Locate the cell with the specified text and output its (x, y) center coordinate. 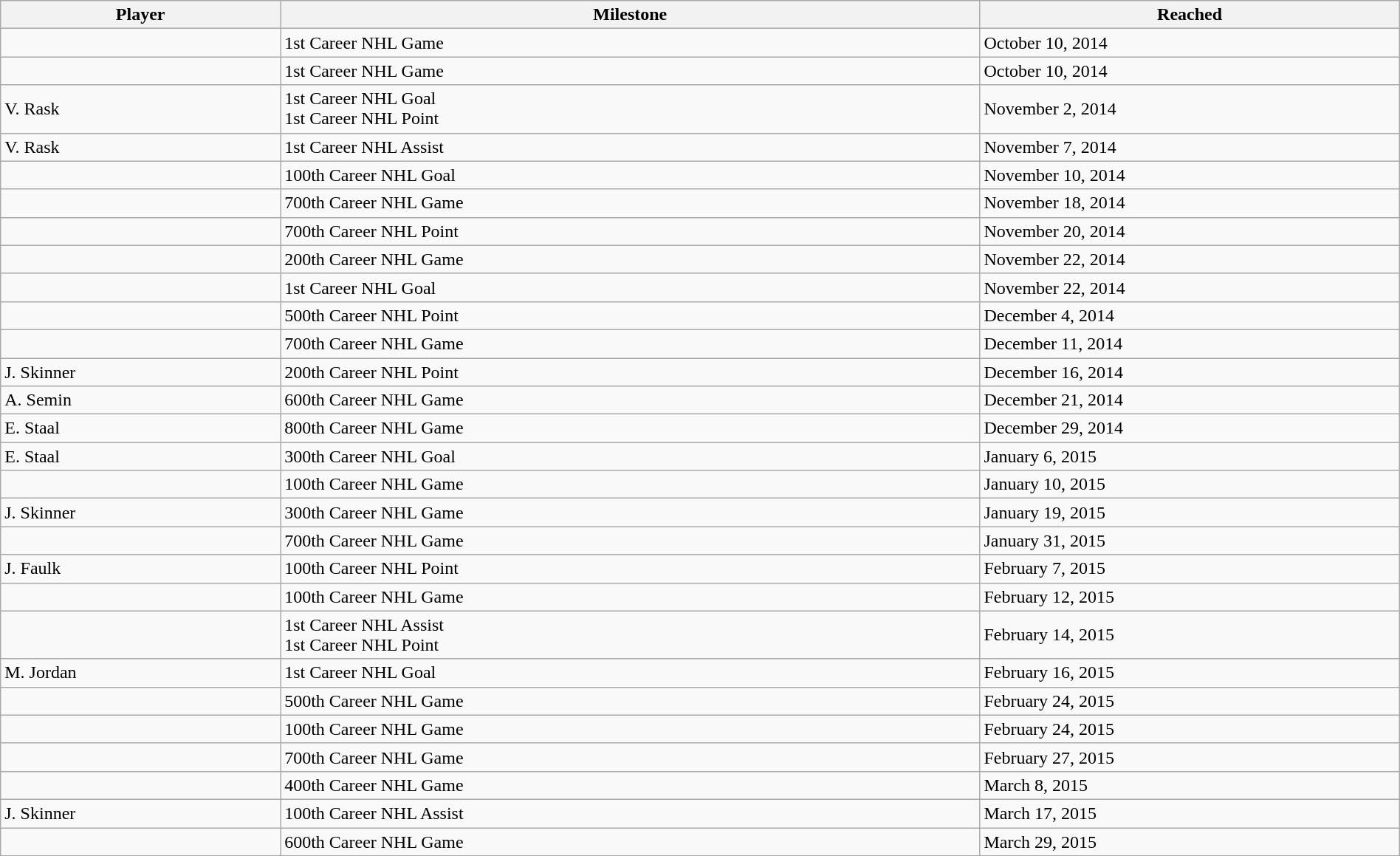
200th Career NHL Game (631, 259)
December 4, 2014 (1190, 315)
November 20, 2014 (1190, 231)
December 29, 2014 (1190, 428)
February 16, 2015 (1190, 673)
Milestone (631, 15)
November 10, 2014 (1190, 175)
100th Career NHL Goal (631, 175)
Player (140, 15)
300th Career NHL Game (631, 513)
November 2, 2014 (1190, 109)
1st Career NHL Assist (631, 147)
January 6, 2015 (1190, 456)
500th Career NHL Game (631, 701)
1st Career NHL Goal1st Career NHL Point (631, 109)
300th Career NHL Goal (631, 456)
A. Semin (140, 400)
200th Career NHL Point (631, 371)
November 18, 2014 (1190, 203)
March 8, 2015 (1190, 785)
400th Career NHL Game (631, 785)
December 21, 2014 (1190, 400)
December 16, 2014 (1190, 371)
March 17, 2015 (1190, 813)
Reached (1190, 15)
1st Career NHL Assist1st Career NHL Point (631, 635)
700th Career NHL Point (631, 231)
January 10, 2015 (1190, 485)
100th Career NHL Assist (631, 813)
February 12, 2015 (1190, 597)
800th Career NHL Game (631, 428)
February 7, 2015 (1190, 569)
March 29, 2015 (1190, 841)
J. Faulk (140, 569)
February 14, 2015 (1190, 635)
January 31, 2015 (1190, 541)
100th Career NHL Point (631, 569)
February 27, 2015 (1190, 757)
M. Jordan (140, 673)
January 19, 2015 (1190, 513)
500th Career NHL Point (631, 315)
November 7, 2014 (1190, 147)
December 11, 2014 (1190, 343)
